Find where the given text appears and provide that cell's center as (X, Y) coordinate. 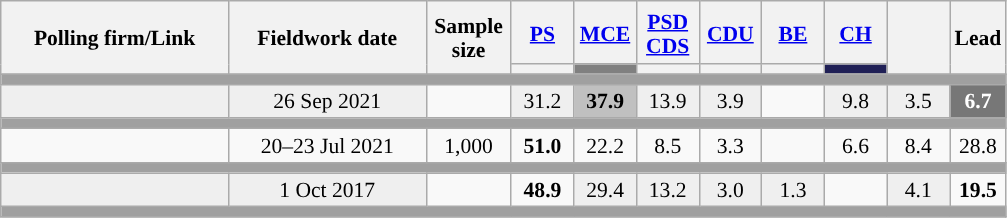
MCE (606, 32)
Lead (978, 38)
22.2 (606, 146)
CH (856, 32)
8.5 (668, 146)
6.6 (856, 146)
Fieldwork date (327, 38)
3.0 (730, 190)
31.2 (542, 101)
3.5 (918, 101)
CDU (730, 32)
28.8 (978, 146)
4.1 (918, 190)
1.3 (794, 190)
6.7 (978, 101)
3.3 (730, 146)
19.5 (978, 190)
9.8 (856, 101)
13.9 (668, 101)
Polling firm/Link (115, 38)
8.4 (918, 146)
3.9 (730, 101)
BE (794, 32)
1,000 (468, 146)
48.9 (542, 190)
PSDCDS (668, 32)
Sample size (468, 38)
29.4 (606, 190)
20–23 Jul 2021 (327, 146)
1 Oct 2017 (327, 190)
PS (542, 32)
51.0 (542, 146)
37.9 (606, 101)
13.2 (668, 190)
26 Sep 2021 (327, 101)
